Locate the cell with the specified text and output its [x, y] center coordinate. 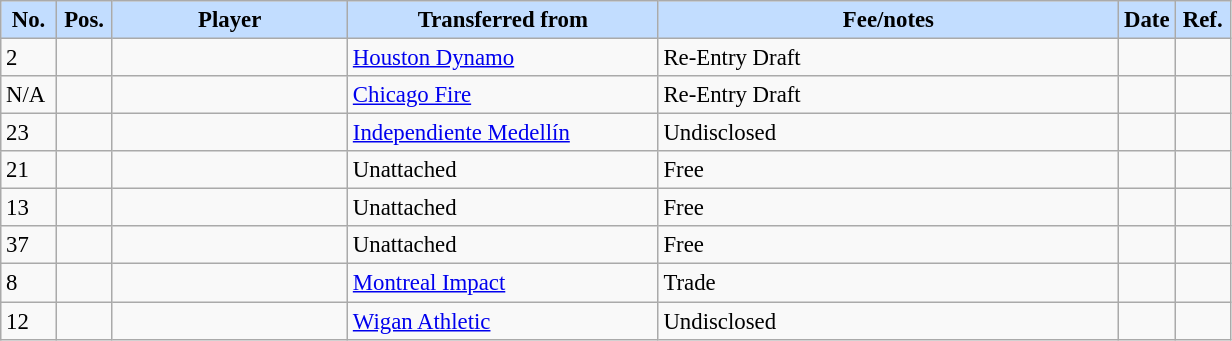
Date [1147, 20]
8 [29, 283]
N/A [29, 95]
Chicago Fire [504, 95]
2 [29, 58]
Pos. [84, 20]
Independiente Medellín [504, 133]
12 [29, 321]
Trade [888, 283]
Houston Dynamo [504, 58]
Wigan Athletic [504, 321]
Montreal Impact [504, 283]
Player [230, 20]
23 [29, 133]
Transferred from [504, 20]
No. [29, 20]
Ref. [1203, 20]
37 [29, 245]
Fee/notes [888, 20]
21 [29, 170]
13 [29, 208]
